Determine the [X, Y] coordinate at the center of the cell enclosing the given text.  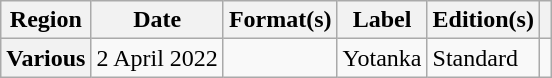
Format(s) [280, 20]
Various [46, 58]
Region [46, 20]
Yotanka [382, 58]
Date [157, 20]
Edition(s) [483, 20]
Standard [483, 58]
2 April 2022 [157, 58]
Label [382, 20]
